For the text-containing cell, return its midpoint in (X, Y) coordinate format. 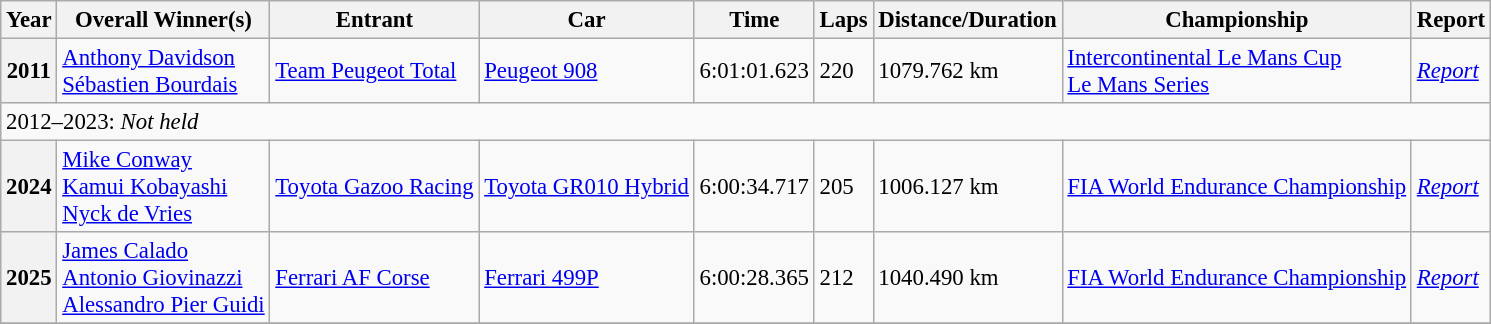
Laps (844, 20)
Car (586, 20)
205 (844, 187)
Distance/Duration (968, 20)
6:00:28.365 (754, 278)
6:01:01.623 (754, 72)
212 (844, 278)
220 (844, 72)
Intercontinental Le Mans CupLe Mans Series (1236, 72)
2011 (29, 72)
1079.762 km (968, 72)
Ferrari 499P (586, 278)
2025 (29, 278)
Championship (1236, 20)
Peugeot 908 (586, 72)
Year (29, 20)
6:00:34.717 (754, 187)
2012–2023: Not held (746, 122)
Time (754, 20)
2024 (29, 187)
Toyota Gazoo Racing (374, 187)
Overall Winner(s) (164, 20)
1040.490 km (968, 278)
Mike Conway Kamui Kobayashi Nyck de Vries (164, 187)
James Calado Antonio Giovinazzi Alessandro Pier Guidi (164, 278)
1006.127 km (968, 187)
Toyota GR010 Hybrid (586, 187)
Ferrari AF Corse (374, 278)
Anthony Davidson Sébastien Bourdais (164, 72)
Entrant (374, 20)
Team Peugeot Total (374, 72)
